Scan for the cell matching the given text and deliver its (x, y) coordinate at center. 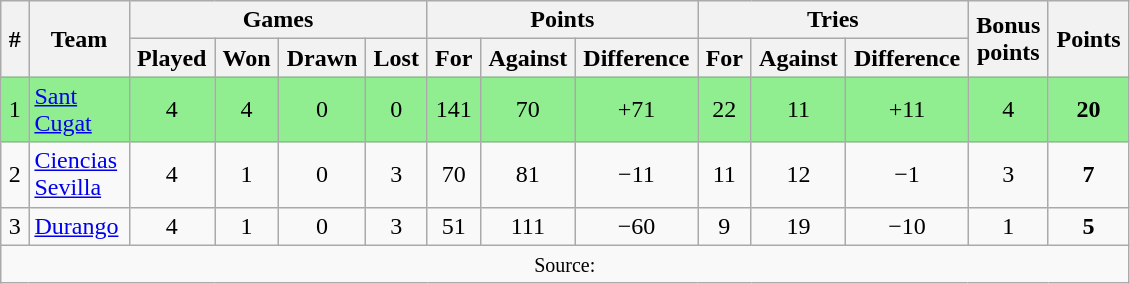
Durango (79, 226)
Games (278, 20)
12 (798, 174)
51 (454, 226)
−11 (636, 174)
2 (15, 174)
Won (246, 58)
# (15, 39)
+71 (636, 110)
141 (454, 110)
Ciencias Sevilla (79, 174)
Team (79, 39)
7 (1088, 174)
111 (528, 226)
81 (528, 174)
Sant Cugat (79, 110)
19 (798, 226)
Source: (565, 264)
Played (172, 58)
9 (724, 226)
22 (724, 110)
−1 (907, 174)
Tries (834, 20)
−60 (636, 226)
5 (1088, 226)
Bonuspoints (1008, 39)
+11 (907, 110)
Drawn (322, 58)
20 (1088, 110)
Lost (396, 58)
−10 (907, 226)
